Detect which cell encompasses the target text, then output its [x, y] center coordinate. 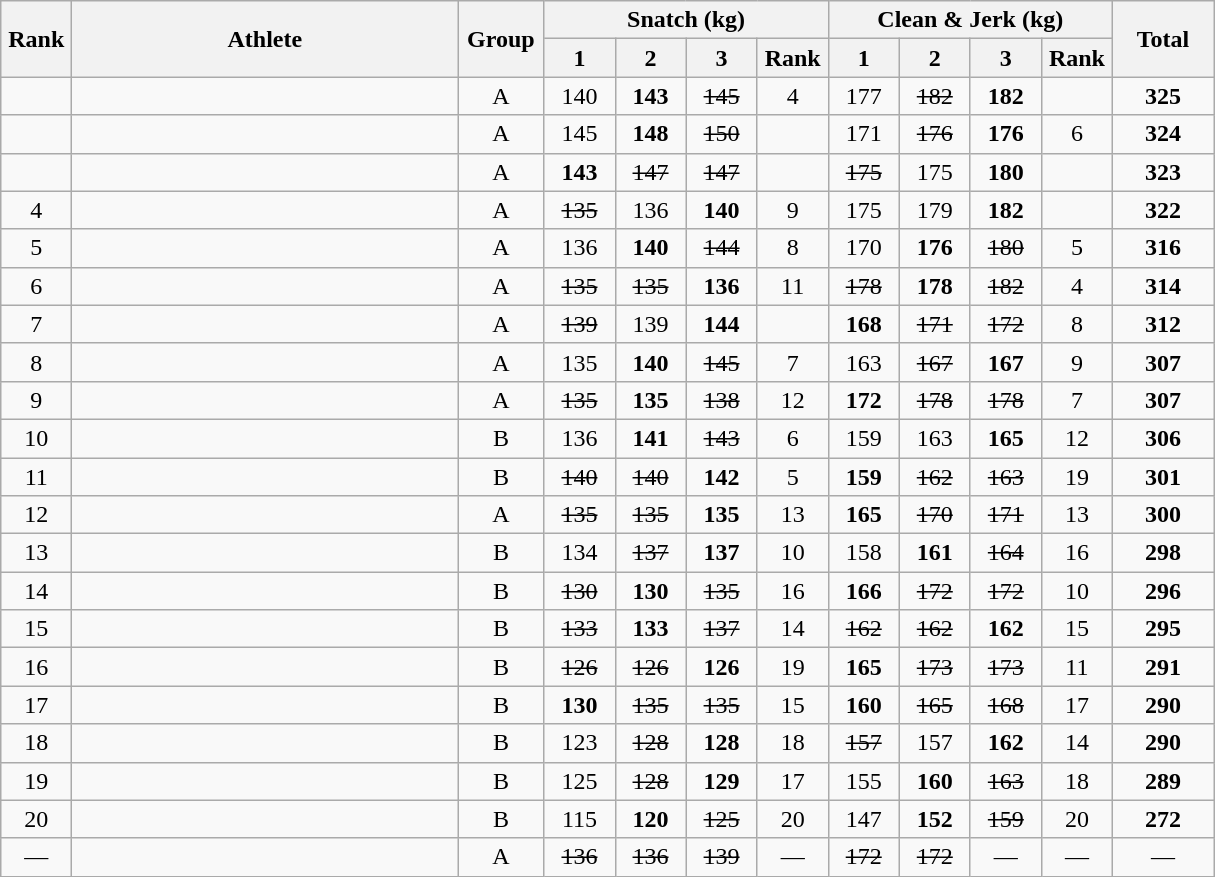
155 [864, 781]
272 [1162, 819]
Clean & Jerk (kg) [970, 20]
312 [1162, 324]
296 [1162, 591]
324 [1162, 134]
306 [1162, 438]
Athlete [265, 39]
291 [1162, 667]
164 [1006, 553]
301 [1162, 477]
179 [934, 210]
142 [722, 477]
314 [1162, 286]
323 [1162, 172]
123 [580, 743]
158 [864, 553]
322 [1162, 210]
177 [864, 96]
148 [650, 134]
Total [1162, 39]
141 [650, 438]
166 [864, 591]
134 [580, 553]
120 [650, 819]
152 [934, 819]
300 [1162, 515]
289 [1162, 781]
295 [1162, 629]
138 [722, 400]
Snatch (kg) [686, 20]
129 [722, 781]
316 [1162, 248]
325 [1162, 96]
150 [722, 134]
161 [934, 553]
298 [1162, 553]
Group [501, 39]
115 [580, 819]
